Determine the (x, y) coordinate at the center of the cell enclosing the given text.  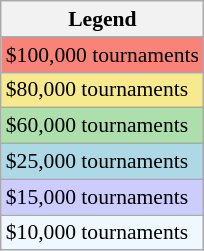
$60,000 tournaments (102, 126)
$100,000 tournaments (102, 55)
$80,000 tournaments (102, 90)
Legend (102, 19)
$15,000 tournaments (102, 197)
$25,000 tournaments (102, 162)
$10,000 tournaments (102, 233)
